Provide the [x, y] coordinate of the cell's center where the given text is located.  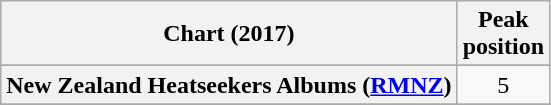
New Zealand Heatseekers Albums (RMNZ) [229, 85]
Chart (2017) [229, 34]
5 [503, 85]
Peak position [503, 34]
